Detect which cell encompasses the target text, then output its [x, y] center coordinate. 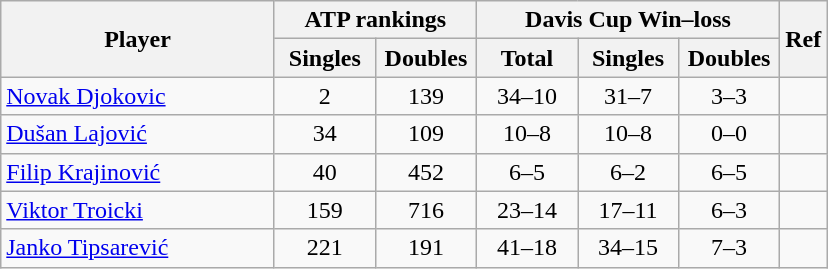
Ref [804, 39]
452 [426, 172]
6–3 [730, 210]
Davis Cup Win–loss [628, 20]
109 [426, 134]
Janko Tipsarević [138, 248]
716 [426, 210]
Novak Djokovic [138, 96]
41–18 [526, 248]
34–15 [628, 248]
34 [324, 134]
3–3 [730, 96]
7–3 [730, 248]
6–2 [628, 172]
Filip Krajinović [138, 172]
Player [138, 39]
191 [426, 248]
Viktor Troicki [138, 210]
Total [526, 58]
2 [324, 96]
159 [324, 210]
23–14 [526, 210]
31–7 [628, 96]
34–10 [526, 96]
ATP rankings [375, 20]
0–0 [730, 134]
221 [324, 248]
Dušan Lajović [138, 134]
139 [426, 96]
40 [324, 172]
17–11 [628, 210]
